Find where the given text appears and provide that cell's center as [X, Y] coordinate. 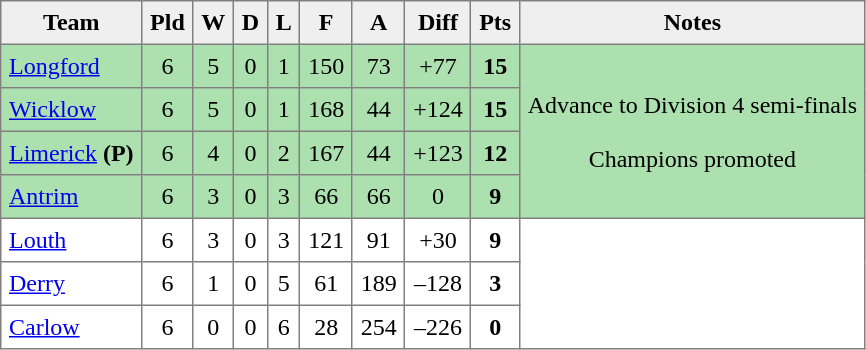
4 [213, 153]
121 [326, 240]
+30 [438, 240]
+124 [438, 110]
Diff [438, 23]
–226 [438, 327]
2 [284, 153]
+77 [438, 66]
189 [378, 284]
91 [378, 240]
Longford [72, 66]
Pld [168, 23]
Team [72, 23]
A [378, 23]
61 [326, 284]
–128 [438, 284]
Carlow [72, 327]
+123 [438, 153]
150 [326, 66]
Notes [692, 23]
W [213, 23]
12 [495, 153]
Derry [72, 284]
Pts [495, 23]
Wicklow [72, 110]
L [284, 23]
Louth [72, 240]
Advance to Division 4 semi-finalsChampions promoted [692, 131]
28 [326, 327]
73 [378, 66]
F [326, 23]
167 [326, 153]
168 [326, 110]
Limerick (P) [72, 153]
254 [378, 327]
Antrim [72, 197]
D [251, 23]
